From the cell containing the given text, extract its center point as (x, y) coordinate. 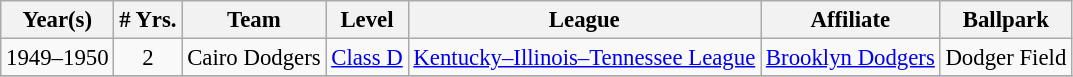
Dodger Field (1006, 58)
Cairo Dodgers (254, 58)
# Yrs. (148, 20)
Level (367, 20)
Affiliate (851, 20)
Ballpark (1006, 20)
1949–1950 (58, 58)
League (584, 20)
Team (254, 20)
Class D (367, 58)
Kentucky–Illinois–Tennessee League (584, 58)
Year(s) (58, 20)
Brooklyn Dodgers (851, 58)
2 (148, 58)
